Determine the (X, Y) coordinate at the center of the cell enclosing the given text.  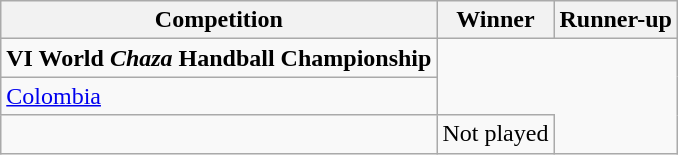
Runner-up (616, 20)
Winner (496, 20)
VI World Chaza Handball Championship (219, 58)
Colombia (219, 96)
Competition (219, 20)
Not played (496, 134)
